Detect which cell encompasses the target text, then output its (x, y) center coordinate. 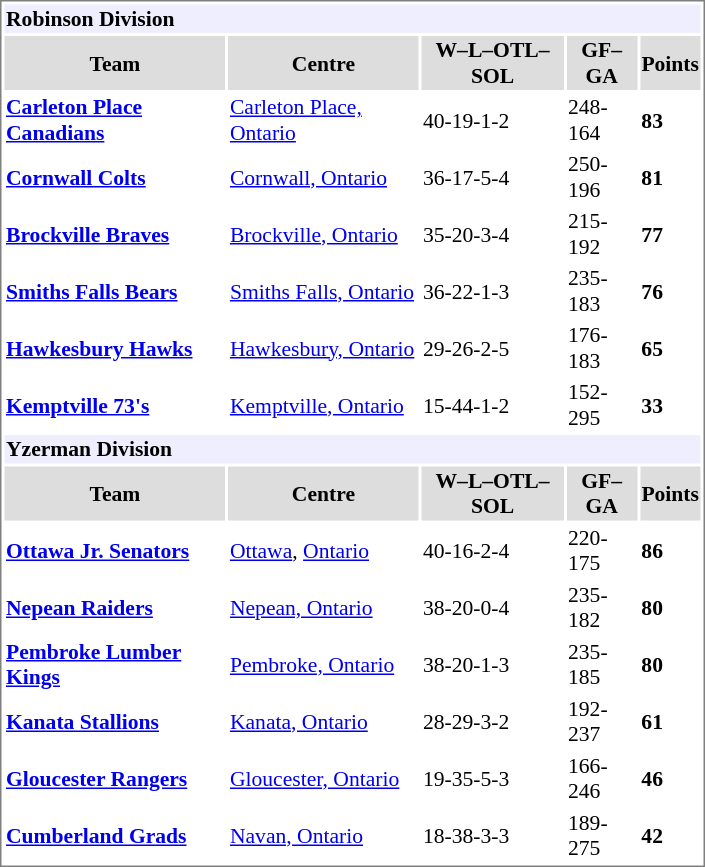
Kemptville, Ontario (323, 405)
Nepean Raiders (114, 607)
38-20-1-3 (492, 665)
235-182 (602, 607)
28-29-3-2 (492, 721)
76 (670, 291)
Cornwall Colts (114, 177)
36-22-1-3 (492, 291)
Cornwall, Ontario (323, 177)
86 (670, 551)
Brockville Braves (114, 234)
Smiths Falls, Ontario (323, 291)
248-164 (602, 120)
220-175 (602, 551)
29-26-2-5 (492, 348)
192-237 (602, 721)
19-35-5-3 (492, 779)
40-19-1-2 (492, 120)
Kanata, Ontario (323, 721)
18-38-3-3 (492, 835)
235-185 (602, 665)
65 (670, 348)
Ottawa Jr. Senators (114, 551)
Smiths Falls Bears (114, 291)
81 (670, 177)
152-295 (602, 405)
Navan, Ontario (323, 835)
176-183 (602, 348)
36-17-5-4 (492, 177)
250-196 (602, 177)
35-20-3-4 (492, 234)
77 (670, 234)
42 (670, 835)
Carleton Place Canadians (114, 120)
46 (670, 779)
Gloucester Rangers (114, 779)
38-20-0-4 (492, 607)
61 (670, 721)
166-246 (602, 779)
Ottawa, Ontario (323, 551)
Kanata Stallions (114, 721)
Kemptville 73's (114, 405)
Cumberland Grads (114, 835)
Brockville, Ontario (323, 234)
40-16-2-4 (492, 551)
Carleton Place, Ontario (323, 120)
Yzerman Division (352, 449)
83 (670, 120)
Pembroke, Ontario (323, 665)
215-192 (602, 234)
189-275 (602, 835)
Robinson Division (352, 18)
Hawkesbury Hawks (114, 348)
Hawkesbury, Ontario (323, 348)
Nepean, Ontario (323, 607)
Gloucester, Ontario (323, 779)
Pembroke Lumber Kings (114, 665)
15-44-1-2 (492, 405)
33 (670, 405)
235-183 (602, 291)
